Locate the cell with the specified text and output its (x, y) center coordinate. 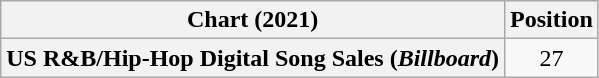
Position (552, 20)
Chart (2021) (253, 20)
27 (552, 58)
US R&B/Hip-Hop Digital Song Sales (Billboard) (253, 58)
